Locate the cell with the specified text and output its [X, Y] center coordinate. 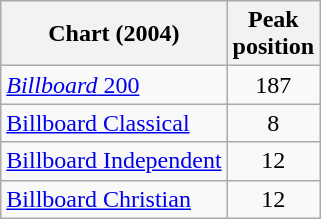
Billboard Independent [114, 161]
Chart (2004) [114, 34]
187 [273, 85]
Peakposition [273, 34]
8 [273, 123]
Billboard Classical [114, 123]
Billboard Christian [114, 199]
Billboard 200 [114, 85]
